Provide the [X, Y] coordinate of the cell's center where the given text is located.  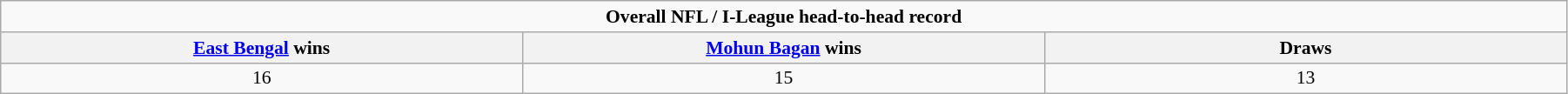
15 [784, 78]
13 [1306, 78]
16 [262, 78]
Mohun Bagan wins [784, 48]
Overall NFL / I-League head-to-head record [784, 17]
East Bengal wins [262, 48]
Draws [1306, 48]
